Provide the [x, y] coordinate of the cell's center where the given text is located.  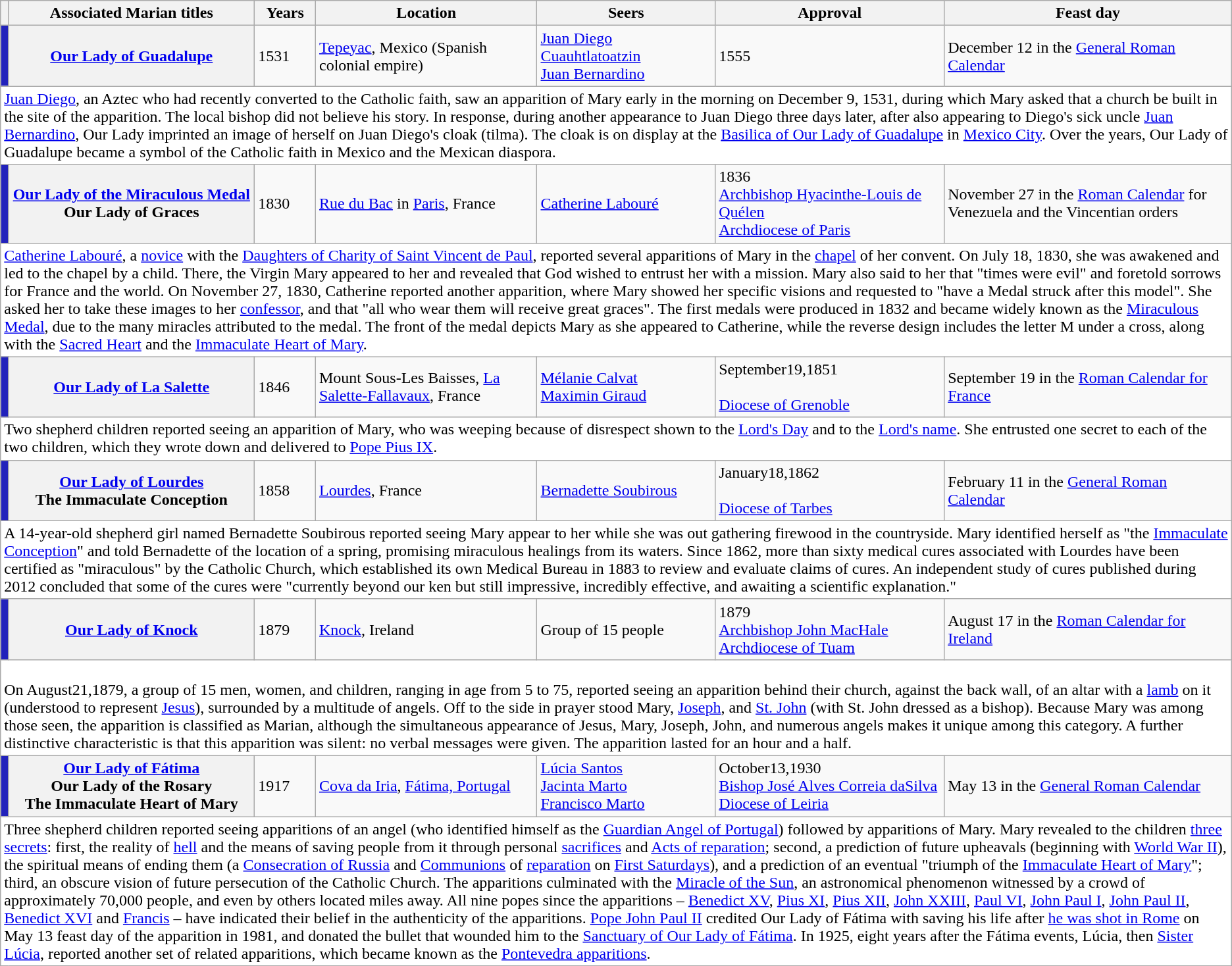
December 12 in the General Roman Calendar [1089, 56]
Location [426, 13]
1879Archbishop John MacHaleArchdiocese of Tuam [830, 629]
January18,1862Diocese of Tarbes [830, 490]
August 17 in the Roman Calendar for Ireland [1089, 629]
Knock, Ireland [426, 629]
Feast day [1089, 13]
Seers [627, 13]
1555 [830, 56]
Associated Marian titles [132, 13]
Our Lady of LourdesThe Immaculate Conception [132, 490]
Our Lady of the Miraculous MedalOur Lady of Graces [132, 204]
1836Archbishop Hyacinthe-Louis de QuélenArchdiocese of Paris [830, 204]
Rue du Bac in Paris, France [426, 204]
Mélanie CalvatMaximin Giraud [627, 387]
1917 [286, 786]
Cova da Iria, Fátima, Portugal [426, 786]
November 27 in the Roman Calendar for Venezuela and the Vincentian orders [1089, 204]
Mount Sous-Les Baisses, La Salette-Fallavaux, France [426, 387]
Our Lady of FátimaOur Lady of the RosaryThe Immaculate Heart of Mary [132, 786]
Catherine Labouré [627, 204]
1830 [286, 204]
Our Lady of Guadalupe [132, 56]
Our Lady of La Salette [132, 387]
1879 [286, 629]
Bernadette Soubirous [627, 490]
1846 [286, 387]
September19,1851Diocese of Grenoble [830, 387]
Juan Diego CuauhtlatoatzinJuan Bernardino [627, 56]
Tepeyac, Mexico (Spanish colonial empire) [426, 56]
Years [286, 13]
Lúcia SantosJacinta MartoFrancisco Marto [627, 786]
September 19 in the Roman Calendar for France [1089, 387]
1531 [286, 56]
Group of 15 people [627, 629]
February 11 in the General Roman Calendar [1089, 490]
October13,1930Bishop José Alves Correia daSilvaDiocese of Leiria [830, 786]
Approval [830, 13]
May 13 in the General Roman Calendar [1089, 786]
Lourdes, France [426, 490]
1858 [286, 490]
Our Lady of Knock [132, 629]
